Capture the cell that displays the provided text and extract its (X, Y) central coordinate. 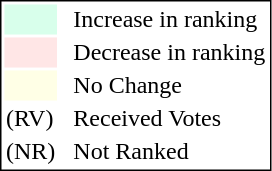
(RV) (30, 119)
Decrease in ranking (170, 53)
Increase in ranking (170, 19)
No Change (170, 85)
Not Ranked (170, 151)
(NR) (30, 151)
Received Votes (170, 119)
